Return the [x, y] coordinate for the center point of the cell that contains the specified text.  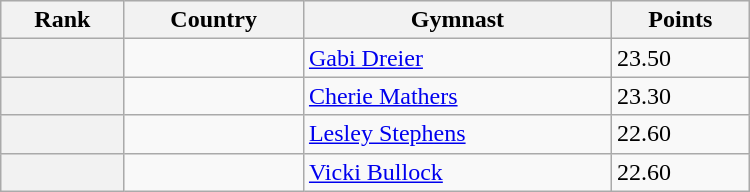
Lesley Stephens [457, 134]
Gymnast [457, 20]
Country [214, 20]
Vicki Bullock [457, 172]
23.30 [680, 96]
Rank [62, 20]
23.50 [680, 58]
Cherie Mathers [457, 96]
Points [680, 20]
Gabi Dreier [457, 58]
